Search for the cell housing the specified text and yield its (X, Y) center coordinate. 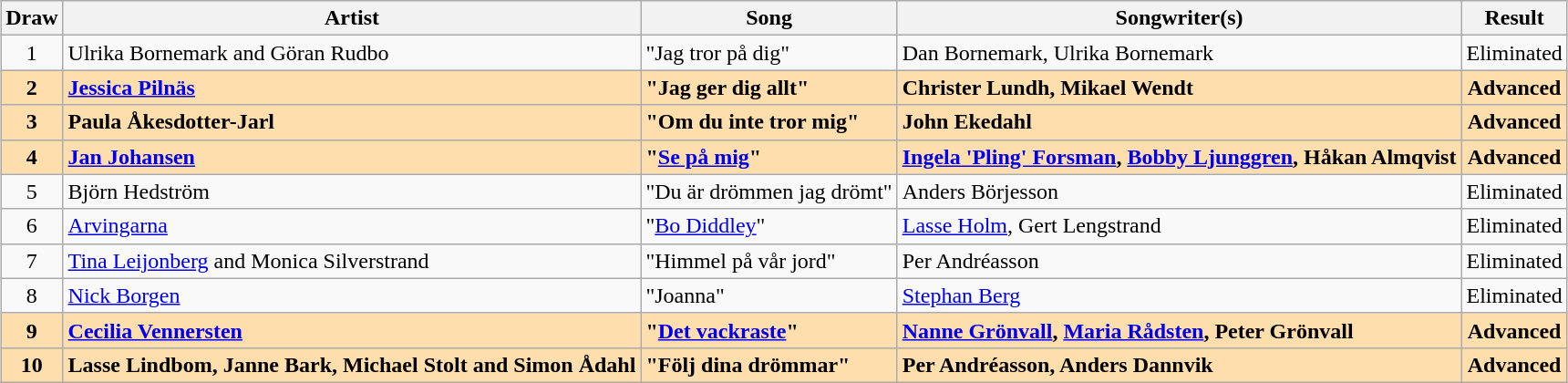
Christer Lundh, Mikael Wendt (1180, 88)
5 (32, 191)
Per Andréasson, Anders Dannvik (1180, 365)
"Bo Diddley" (769, 226)
"Om du inte tror mig" (769, 122)
6 (32, 226)
Per Andréasson (1180, 261)
"Du är drömmen jag drömt" (769, 191)
7 (32, 261)
Tina Leijonberg and Monica Silverstrand (352, 261)
Nick Borgen (352, 295)
"Jag tror på dig" (769, 53)
Songwriter(s) (1180, 18)
10 (32, 365)
Dan Bornemark, Ulrika Bornemark (1180, 53)
"Joanna" (769, 295)
Lasse Holm, Gert Lengstrand (1180, 226)
Stephan Berg (1180, 295)
8 (32, 295)
John Ekedahl (1180, 122)
Jessica Pilnäs (352, 88)
"Det vackraste" (769, 330)
1 (32, 53)
Lasse Lindbom, Janne Bark, Michael Stolt and Simon Ådahl (352, 365)
Ulrika Bornemark and Göran Rudbo (352, 53)
"Himmel på vår jord" (769, 261)
Ingela 'Pling' Forsman, Bobby Ljunggren, Håkan Almqvist (1180, 157)
Björn Hedström (352, 191)
Nanne Grönvall, Maria Rådsten, Peter Grönvall (1180, 330)
"Se på mig" (769, 157)
Anders Börjesson (1180, 191)
Paula Åkesdotter-Jarl (352, 122)
Cecilia Vennersten (352, 330)
Jan Johansen (352, 157)
Artist (352, 18)
3 (32, 122)
Song (769, 18)
2 (32, 88)
"Jag ger dig allt" (769, 88)
Draw (32, 18)
4 (32, 157)
Result (1514, 18)
Arvingarna (352, 226)
9 (32, 330)
"Följ dina drömmar" (769, 365)
